Find where the given text appears and provide that cell's center as (x, y) coordinate. 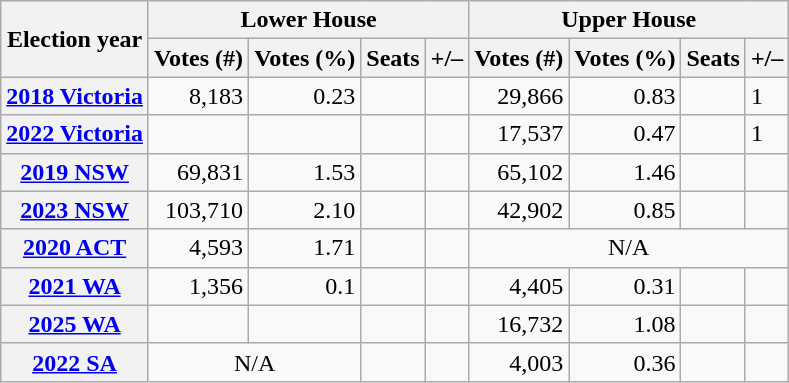
1.53 (305, 172)
29,866 (519, 96)
8,183 (198, 96)
2018 Victoria (75, 96)
17,537 (519, 134)
1.46 (625, 172)
1.08 (625, 324)
103,710 (198, 210)
0.31 (625, 286)
2.10 (305, 210)
0.1 (305, 286)
2022 Victoria (75, 134)
4,405 (519, 286)
4,593 (198, 248)
Lower House (308, 20)
2025 WA (75, 324)
2023 NSW (75, 210)
4,003 (519, 362)
2020 ACT (75, 248)
42,902 (519, 210)
1.71 (305, 248)
0.85 (625, 210)
0.83 (625, 96)
16,732 (519, 324)
69,831 (198, 172)
2019 NSW (75, 172)
0.23 (305, 96)
0.47 (625, 134)
2022 SA (75, 362)
1,356 (198, 286)
2021 WA (75, 286)
Election year (75, 39)
0.36 (625, 362)
65,102 (519, 172)
Upper House (629, 20)
